Scan for the cell matching the given text and deliver its [X, Y] coordinate at center. 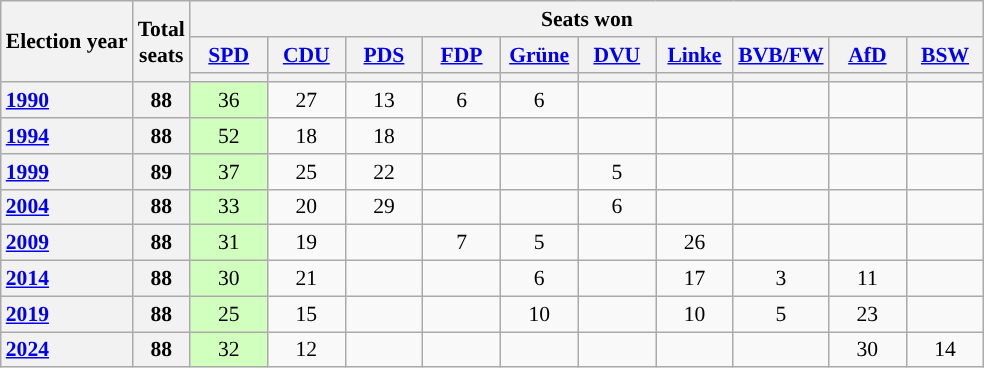
1990 [67, 101]
1999 [67, 172]
13 [384, 101]
7 [462, 243]
14 [945, 350]
2019 [67, 314]
29 [384, 207]
32 [229, 350]
2009 [67, 243]
19 [307, 243]
17 [695, 279]
37 [229, 172]
CDU [307, 55]
Totalseats [162, 42]
12 [307, 350]
SPD [229, 55]
20 [307, 207]
31 [229, 243]
3 [780, 279]
PDS [384, 55]
2004 [67, 207]
Seats won [587, 19]
36 [229, 101]
22 [384, 172]
Linke [695, 55]
Grüne [539, 55]
52 [229, 136]
89 [162, 172]
15 [307, 314]
23 [868, 314]
BVB/FW [780, 55]
BSW [945, 55]
26 [695, 243]
21 [307, 279]
2014 [67, 279]
27 [307, 101]
2024 [67, 350]
DVU [617, 55]
Election year [67, 42]
AfD [868, 55]
1994 [67, 136]
33 [229, 207]
11 [868, 279]
FDP [462, 55]
